Scan for the cell matching the given text and deliver its [x, y] coordinate at center. 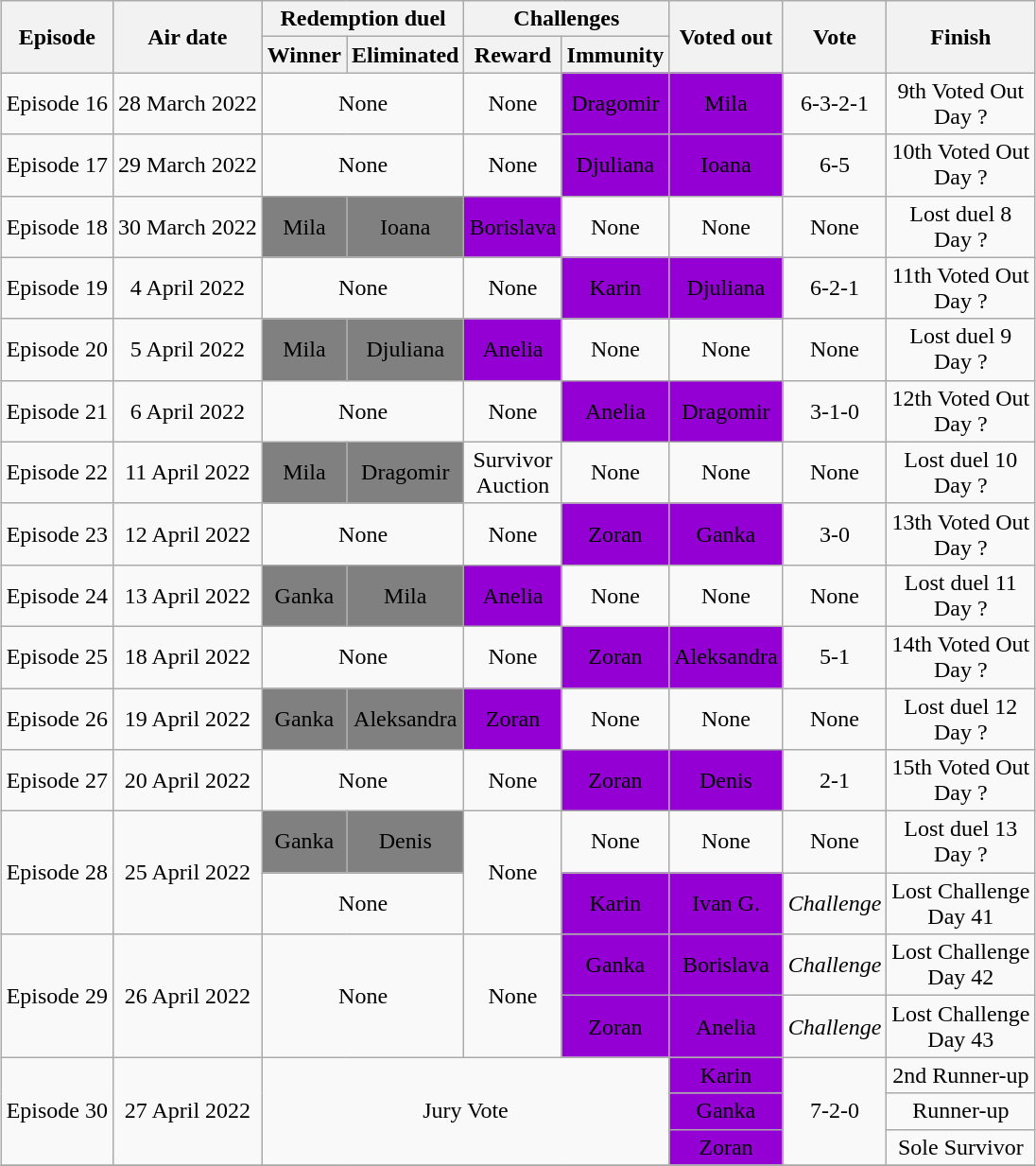
Lost ChallengeDay 41 [960, 904]
28 March 2022 [188, 104]
10th Voted OutDay ? [960, 165]
Episode 25 [57, 656]
Lost duel 13Day ? [960, 842]
27 April 2022 [188, 1111]
25 April 2022 [188, 873]
Episode 18 [57, 227]
Episode 22 [57, 473]
Sole Survivor [960, 1147]
13 April 2022 [188, 596]
Episode 24 [57, 596]
9th Voted OutDay ? [960, 104]
Voted out [726, 37]
Immunity [615, 55]
30 March 2022 [188, 227]
29 March 2022 [188, 165]
Episode 30 [57, 1111]
SurvivorAuction [512, 473]
6 April 2022 [188, 410]
20 April 2022 [188, 781]
Episode 19 [57, 287]
2-1 [835, 781]
3-0 [835, 533]
11th Voted OutDay ? [960, 287]
14th Voted OutDay ? [960, 656]
18 April 2022 [188, 656]
15th Voted OutDay ? [960, 781]
Episode 17 [57, 165]
13th Voted OutDay ? [960, 533]
26 April 2022 [188, 996]
Lost ChallengeDay 42 [960, 965]
Lost ChallengeDay 43 [960, 1027]
Winner [304, 55]
Episode 26 [57, 719]
6-2-1 [835, 287]
3-1-0 [835, 410]
11 April 2022 [188, 473]
4 April 2022 [188, 287]
Episode [57, 37]
Lost duel 11Day ? [960, 596]
Episode 16 [57, 104]
Redemption duel [363, 19]
5 April 2022 [188, 350]
Episode 28 [57, 873]
6-5 [835, 165]
Episode 20 [57, 350]
7-2-0 [835, 1111]
6-3-2-1 [835, 104]
Episode 27 [57, 781]
Air date [188, 37]
Ivan G. [726, 904]
Challenges [567, 19]
12 April 2022 [188, 533]
Jury Vote [465, 1111]
Runner-up [960, 1111]
Lost duel 10Day ? [960, 473]
Lost duel 8Day ? [960, 227]
5-1 [835, 656]
Episode 29 [57, 996]
Eliminated [406, 55]
Episode 21 [57, 410]
Lost duel 12Day ? [960, 719]
Vote [835, 37]
Lost duel 9Day ? [960, 350]
Reward [512, 55]
Finish [960, 37]
19 April 2022 [188, 719]
Episode 23 [57, 533]
12th Voted OutDay ? [960, 410]
2nd Runner-up [960, 1075]
